Output the (X, Y) coordinate of the center of the cell containing the given text.  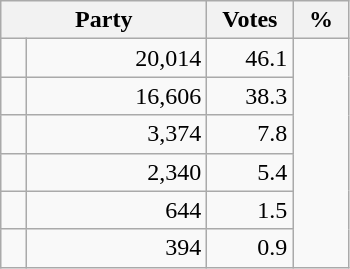
7.8 (250, 134)
46.1 (250, 58)
16,606 (117, 96)
394 (117, 248)
644 (117, 210)
2,340 (117, 172)
% (321, 20)
20,014 (117, 58)
Votes (250, 20)
5.4 (250, 172)
38.3 (250, 96)
Party (104, 20)
3,374 (117, 134)
1.5 (250, 210)
0.9 (250, 248)
